Detect which cell encompasses the target text, then output its (X, Y) center coordinate. 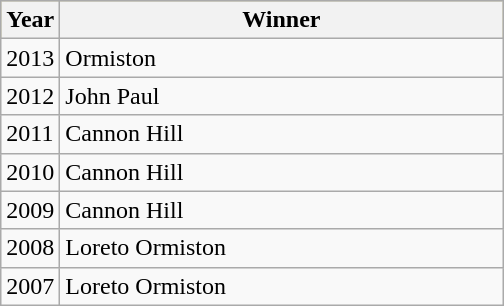
Year (30, 20)
John Paul (282, 96)
2012 (30, 96)
2009 (30, 210)
2010 (30, 172)
2013 (30, 58)
2008 (30, 248)
Winner (282, 20)
2011 (30, 134)
2007 (30, 286)
Ormiston (282, 58)
